For the text-containing cell, return its midpoint in [x, y] coordinate format. 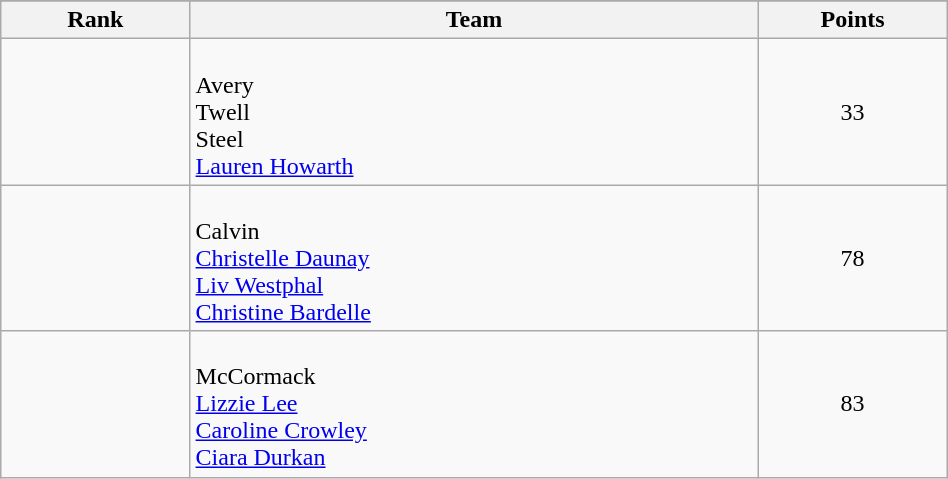
AveryTwellSteelLauren Howarth [474, 112]
78 [852, 258]
Points [852, 20]
Rank [96, 20]
McCormackLizzie LeeCaroline CrowleyCiara Durkan [474, 404]
83 [852, 404]
Team [474, 20]
33 [852, 112]
CalvinChristelle DaunayLiv WestphalChristine Bardelle [474, 258]
